Capture the cell that displays the provided text and extract its (X, Y) central coordinate. 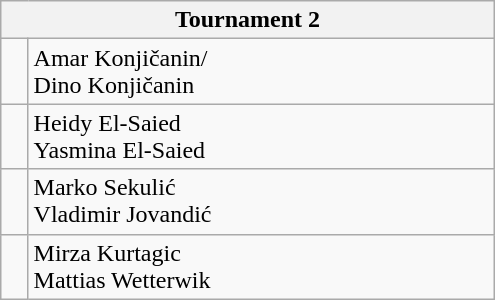
Heidy El-SaiedYasmina El-Saied (261, 136)
Marko SekulićVladimir Jovandić (261, 202)
Amar Konjičanin/ Dino Konjičanin (261, 72)
Mirza KurtagicMattias Wetterwik (261, 266)
Tournament 2 (248, 20)
